Locate the cell with the specified text and output its [X, Y] center coordinate. 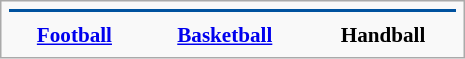
Handball [383, 35]
Basketball [225, 35]
Football [74, 35]
